Identify which cell holds the provided text, then report its (X, Y) central coordinate. 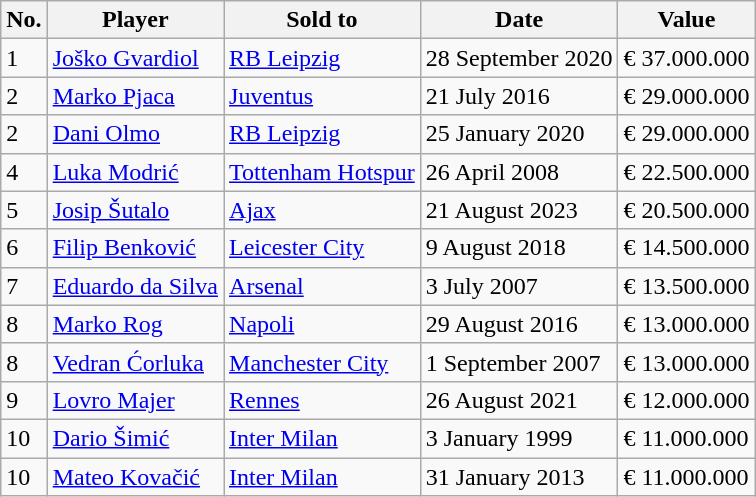
Vedran Ćorluka (135, 362)
Arsenal (322, 286)
Marko Pjaca (135, 96)
3 July 2007 (519, 286)
Value (686, 20)
26 August 2021 (519, 400)
21 August 2023 (519, 210)
€ 22.500.000 (686, 172)
Tottenham Hotspur (322, 172)
1 September 2007 (519, 362)
Mateo Kovačić (135, 477)
5 (24, 210)
Filip Benković (135, 248)
4 (24, 172)
31 January 2013 (519, 477)
21 July 2016 (519, 96)
26 April 2008 (519, 172)
Date (519, 20)
Ajax (322, 210)
Joško Gvardiol (135, 58)
€ 12.000.000 (686, 400)
Juventus (322, 96)
Manchester City (322, 362)
Leicester City (322, 248)
€ 14.500.000 (686, 248)
29 August 2016 (519, 324)
Lovro Majer (135, 400)
25 January 2020 (519, 134)
Player (135, 20)
6 (24, 248)
Eduardo da Silva (135, 286)
28 September 2020 (519, 58)
Marko Rog (135, 324)
Dani Olmo (135, 134)
9 August 2018 (519, 248)
7 (24, 286)
€ 37.000.000 (686, 58)
Luka Modrić (135, 172)
Rennes (322, 400)
Napoli (322, 324)
3 January 1999 (519, 438)
€ 20.500.000 (686, 210)
Dario Šimić (135, 438)
No. (24, 20)
Josip Šutalo (135, 210)
9 (24, 400)
1 (24, 58)
€ 13.500.000 (686, 286)
Sold to (322, 20)
